Detect which cell encompasses the target text, then output its (X, Y) center coordinate. 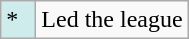
Led the league (112, 20)
* (18, 20)
